Locate the cell with the specified text and output its (X, Y) center coordinate. 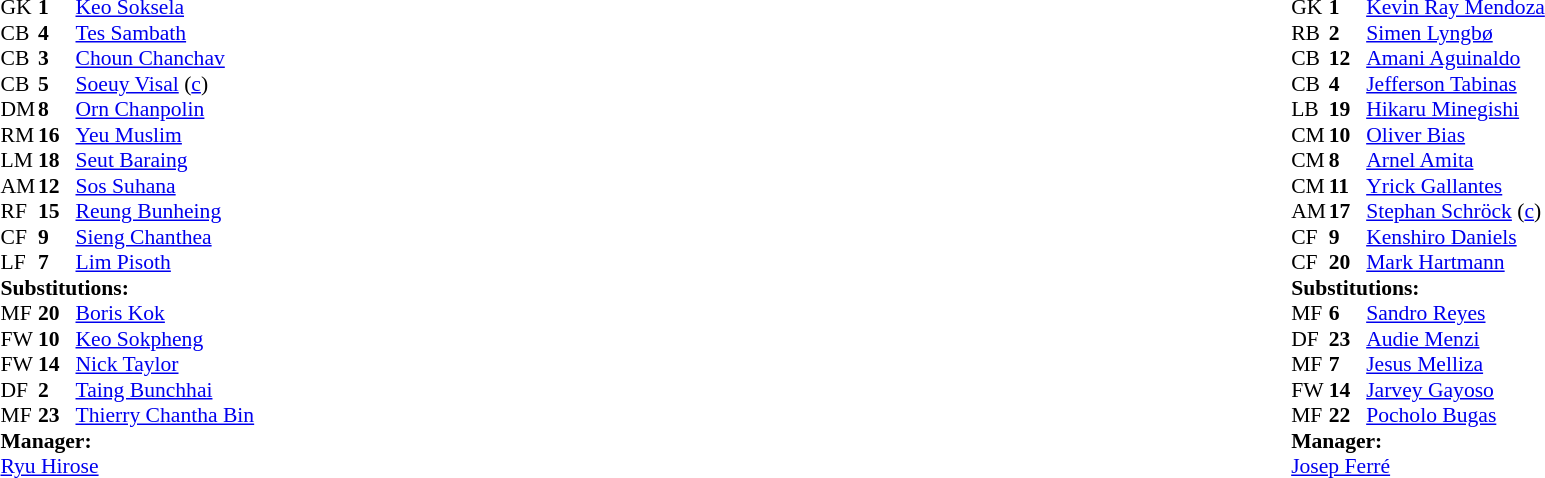
Nick Taylor (166, 365)
3 (57, 59)
Jefferson Tabinas (1456, 84)
19 (1348, 109)
6 (1348, 313)
LB (1310, 109)
Pocholo Bugas (1456, 415)
Simen Lyngbø (1456, 33)
Jesus Melliza (1456, 365)
Tes Sambath (166, 33)
Choun Chanchav (166, 59)
LM (19, 161)
Hikaru Minegishi (1456, 109)
15 (57, 211)
Thierry Chantha Bin (166, 415)
RF (19, 211)
DM (19, 109)
22 (1348, 415)
Boris Kok (166, 313)
Orn Chanpolin (166, 109)
18 (57, 161)
Mark Hartmann (1456, 263)
Taing Bunchhai (166, 390)
Oliver Bias (1456, 135)
RM (19, 135)
5 (57, 84)
17 (1348, 211)
Yrick Gallantes (1456, 186)
Sandro Reyes (1456, 313)
Seut Baraing (166, 161)
Sieng Chanthea (166, 237)
11 (1348, 186)
Arnel Amita (1456, 161)
RB (1310, 33)
16 (57, 135)
Audie Menzi (1456, 339)
Keo Sokpheng (166, 339)
LF (19, 263)
Jarvey Gayoso (1456, 390)
Lim Pisoth (166, 263)
Stephan Schröck (c) (1456, 211)
Kenshiro Daniels (1456, 237)
Yeu Muslim (166, 135)
Sos Suhana (166, 186)
Soeuy Visal (c) (166, 84)
Reung Bunheing (166, 211)
Amani Aguinaldo (1456, 59)
